Capture the cell that displays the provided text and extract its [x, y] central coordinate. 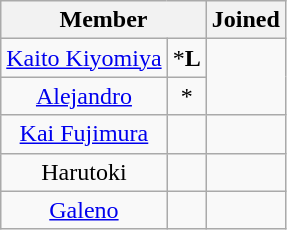
Kaito Kiyomiya [84, 58]
Harutoki [84, 172]
Kai Fujimura [84, 134]
*L [186, 58]
Joined [246, 20]
Member [104, 20]
* [186, 96]
Galeno [84, 210]
Alejandro [84, 96]
